Extract the [x, y] coordinate from the center of the cell holding the provided text.  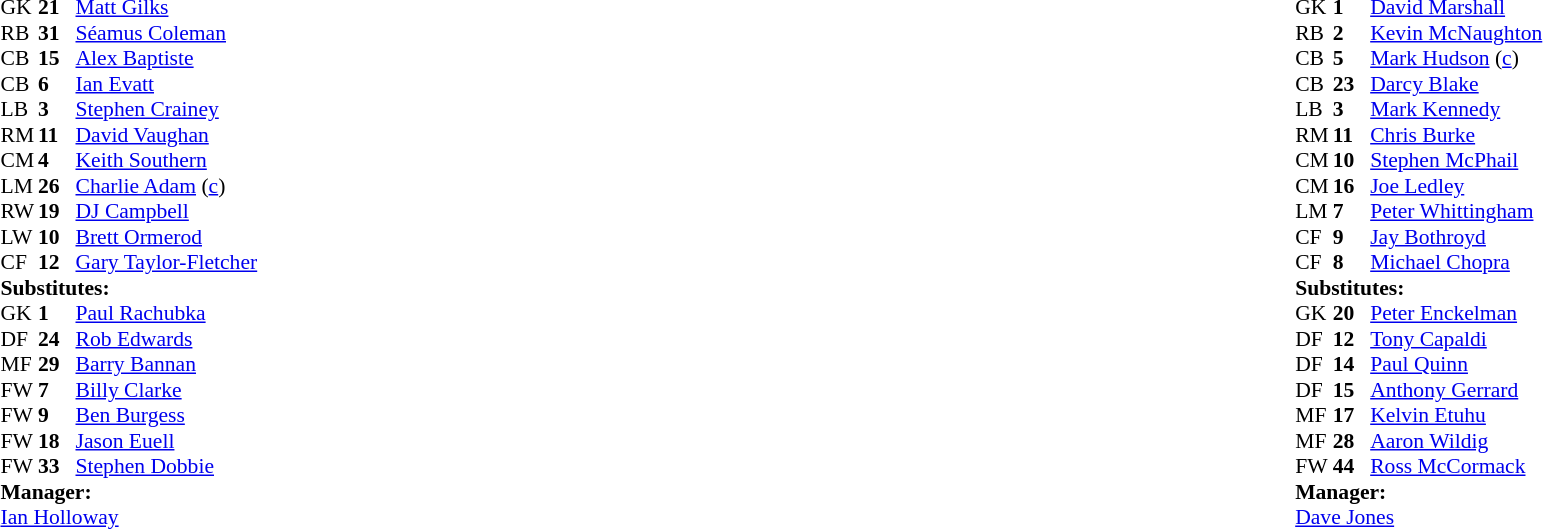
4 [57, 161]
Ian Evatt [167, 84]
6 [57, 84]
Anthony Gerrard [1456, 390]
Séamus Coleman [167, 33]
28 [1352, 441]
20 [1352, 313]
Rob Edwards [167, 339]
31 [57, 33]
Mark Hudson (c) [1456, 59]
Kevin McNaughton [1456, 33]
24 [57, 339]
17 [1352, 415]
Joe Ledley [1456, 186]
Stephen Crainey [167, 109]
Darcy Blake [1456, 84]
16 [1352, 186]
Paul Rachubka [167, 313]
Chris Burke [1456, 135]
RW [19, 211]
19 [57, 211]
Stephen McPhail [1456, 161]
Peter Enckelman [1456, 313]
8 [1352, 263]
Tony Capaldi [1456, 339]
Jay Bothroyd [1456, 237]
Michael Chopra [1456, 263]
Ross McCormack [1456, 467]
44 [1352, 467]
Kelvin Etuhu [1456, 415]
Gary Taylor-Fletcher [167, 263]
DJ Campbell [167, 211]
Aaron Wildig [1456, 441]
1 [57, 313]
Keith Southern [167, 161]
Ben Burgess [167, 415]
Alex Baptiste [167, 59]
26 [57, 186]
Brett Ormerod [167, 237]
33 [57, 467]
2 [1352, 33]
18 [57, 441]
Mark Kennedy [1456, 109]
14 [1352, 365]
Peter Whittingham [1456, 211]
23 [1352, 84]
Barry Bannan [167, 365]
Stephen Dobbie [167, 467]
Paul Quinn [1456, 365]
5 [1352, 59]
David Vaughan [167, 135]
Charlie Adam (c) [167, 186]
LW [19, 237]
Billy Clarke [167, 390]
Jason Euell [167, 441]
29 [57, 365]
